Extract the (X, Y) coordinate from the center of the cell holding the provided text.  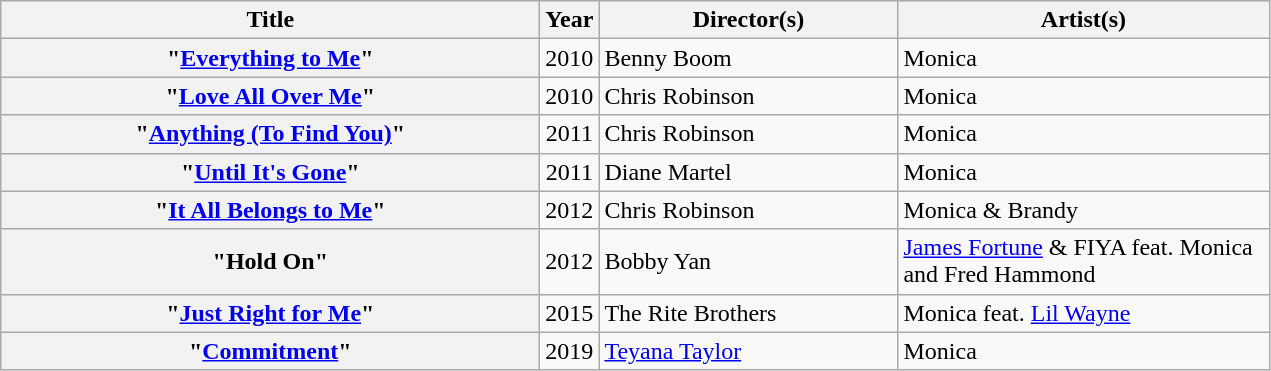
Monica feat. Lil Wayne (1084, 313)
"It All Belongs to Me" (270, 210)
"Until It's Gone" (270, 172)
Diane Martel (748, 172)
"Everything to Me" (270, 58)
"Love All Over Me" (270, 96)
"Commitment" (270, 351)
Artist(s) (1084, 20)
"Hold On" (270, 262)
"Just Right for Me" (270, 313)
Benny Boom (748, 58)
Teyana Taylor (748, 351)
James Fortune & FIYA feat. Monica and Fred Hammond (1084, 262)
2019 (570, 351)
"Anything (To Find You)" (270, 134)
The Rite Brothers (748, 313)
Year (570, 20)
Title (270, 20)
Bobby Yan (748, 262)
2015 (570, 313)
Director(s) (748, 20)
Monica & Brandy (1084, 210)
